For the text-containing cell, return its midpoint in (X, Y) coordinate format. 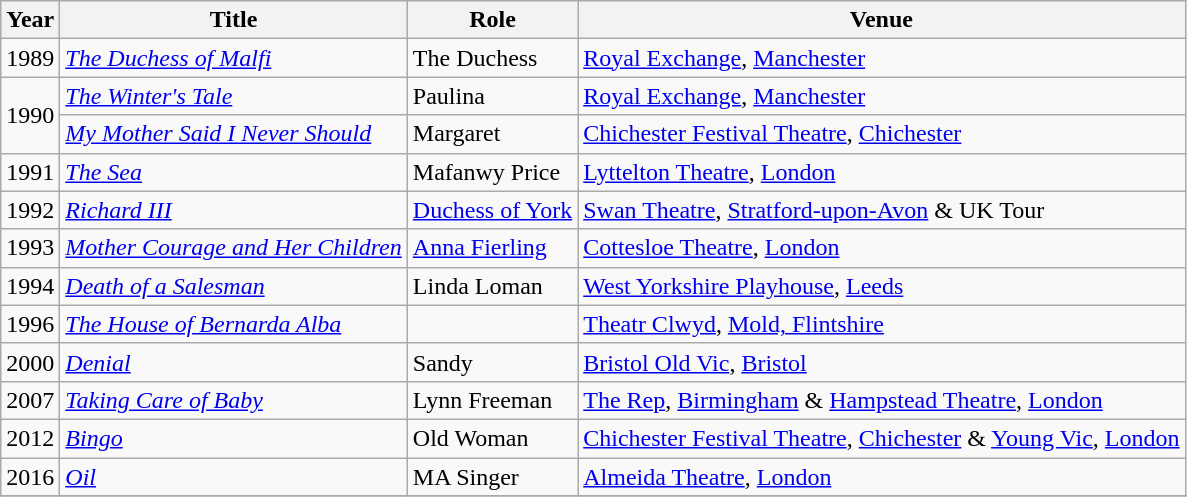
Cottesloe Theatre, London (882, 248)
Lynn Freeman (492, 400)
Mafanwy Price (492, 172)
Title (234, 20)
2016 (30, 477)
Venue (882, 20)
Swan Theatre, Stratford-upon-Avon & UK Tour (882, 210)
Theatr Clwyd, Mold, Flintshire (882, 324)
Chichester Festival Theatre, Chichester (882, 134)
Richard III (234, 210)
Sandy (492, 362)
Chichester Festival Theatre, Chichester & Young Vic, London (882, 438)
1990 (30, 115)
The Duchess of Malfi (234, 58)
Paulina (492, 96)
Lyttelton Theatre, London (882, 172)
Mother Courage and Her Children (234, 248)
Old Woman (492, 438)
2000 (30, 362)
West Yorkshire Playhouse, Leeds (882, 286)
1994 (30, 286)
Margaret (492, 134)
2012 (30, 438)
Year (30, 20)
1993 (30, 248)
Oil (234, 477)
Taking Care of Baby (234, 400)
Linda Loman (492, 286)
2007 (30, 400)
Role (492, 20)
Death of a Salesman (234, 286)
My Mother Said I Never Should (234, 134)
Anna Fierling (492, 248)
The House of Bernarda Alba (234, 324)
1996 (30, 324)
The Winter's Tale (234, 96)
Denial (234, 362)
Bristol Old Vic, Bristol (882, 362)
Duchess of York (492, 210)
1989 (30, 58)
Bingo (234, 438)
Almeida Theatre, London (882, 477)
1991 (30, 172)
The Rep, Birmingham & Hampstead Theatre, London (882, 400)
The Sea (234, 172)
The Duchess (492, 58)
MA Singer (492, 477)
1992 (30, 210)
